Pinpoint the cell where the given text exists, returning its (X, Y) midpoint coordinate. 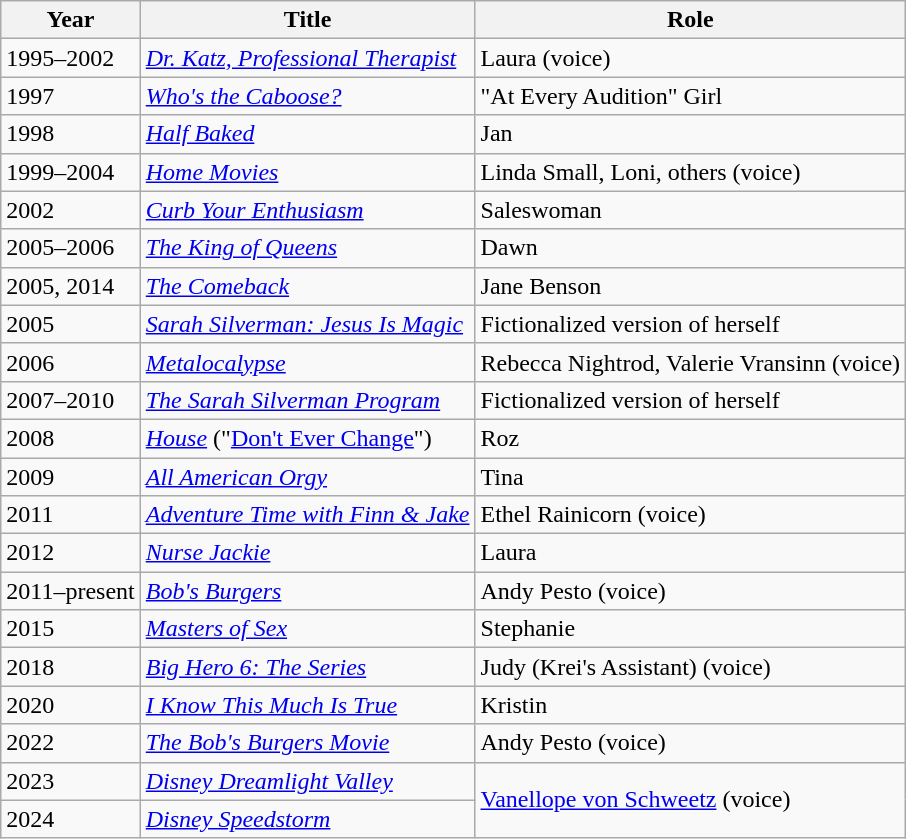
Laura (690, 553)
Laura (voice) (690, 58)
Year (70, 20)
2006 (70, 362)
Nurse Jackie (308, 553)
Sarah Silverman: Jesus Is Magic (308, 324)
Home Movies (308, 172)
Bob's Burgers (308, 591)
2011–present (70, 591)
2024 (70, 819)
Jan (690, 134)
2005–2006 (70, 248)
Who's the Caboose? (308, 96)
2012 (70, 553)
2020 (70, 705)
Ethel Rainicorn (voice) (690, 515)
Dawn (690, 248)
Stephanie (690, 629)
Saleswoman (690, 210)
Dr. Katz, Professional Therapist (308, 58)
Role (690, 20)
2011 (70, 515)
2009 (70, 477)
2015 (70, 629)
I Know This Much Is True (308, 705)
1997 (70, 96)
Rebecca Nightrod, Valerie Vransinn (voice) (690, 362)
Kristin (690, 705)
House ("Don't Ever Change") (308, 438)
2005 (70, 324)
2022 (70, 743)
Curb Your Enthusiasm (308, 210)
Adventure Time with Finn & Jake (308, 515)
2018 (70, 667)
The Comeback (308, 286)
Title (308, 20)
Vanellope von Schweetz (voice) (690, 800)
The Bob's Burgers Movie (308, 743)
The Sarah Silverman Program (308, 400)
1999–2004 (70, 172)
1998 (70, 134)
2007–2010 (70, 400)
1995–2002 (70, 58)
Big Hero 6: The Series (308, 667)
Disney Dreamlight Valley (308, 781)
Half Baked (308, 134)
2008 (70, 438)
Masters of Sex (308, 629)
All American Orgy (308, 477)
"At Every Audition" Girl (690, 96)
Judy (Krei's Assistant) (voice) (690, 667)
2005, 2014 (70, 286)
2023 (70, 781)
Roz (690, 438)
Tina (690, 477)
2002 (70, 210)
Jane Benson (690, 286)
The King of Queens (308, 248)
Metalocalypse (308, 362)
Linda Small, Loni, others (voice) (690, 172)
Disney Speedstorm (308, 819)
